Search for the cell housing the specified text and yield its (X, Y) center coordinate. 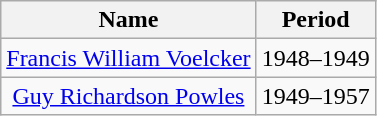
Period (316, 20)
1949–1957 (316, 96)
1948–1949 (316, 58)
Name (128, 20)
Francis William Voelcker (128, 58)
Guy Richardson Powles (128, 96)
